Find where the given text appears and provide that cell's center as [X, Y] coordinate. 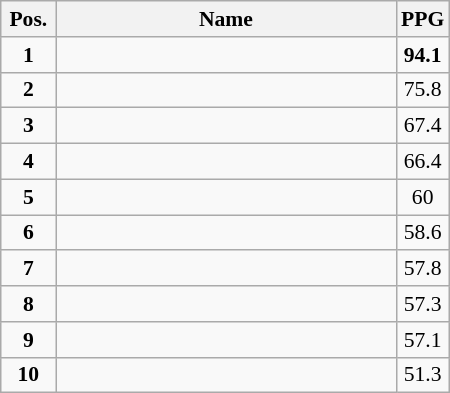
57.8 [422, 269]
9 [28, 340]
60 [422, 197]
57.1 [422, 340]
1 [28, 55]
7 [28, 269]
Name [226, 19]
51.3 [422, 375]
57.3 [422, 304]
6 [28, 233]
3 [28, 126]
4 [28, 162]
8 [28, 304]
67.4 [422, 126]
5 [28, 197]
PPG [422, 19]
Pos. [28, 19]
2 [28, 90]
10 [28, 375]
94.1 [422, 55]
58.6 [422, 233]
66.4 [422, 162]
75.8 [422, 90]
